Provide the (x, y) coordinate of the cell's center where the given text is located.  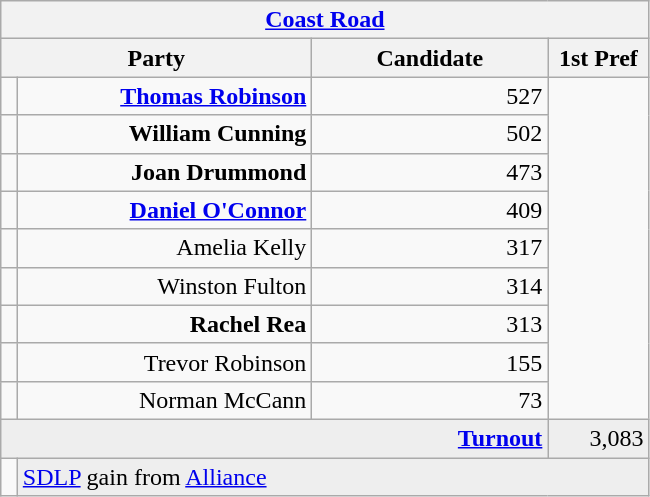
73 (430, 400)
527 (430, 96)
Candidate (430, 58)
Rachel Rea (164, 324)
Amelia Kelly (164, 248)
409 (430, 210)
3,083 (598, 438)
Norman McCann (164, 400)
Trevor Robinson (164, 362)
Daniel O'Connor (164, 210)
155 (430, 362)
Turnout (274, 438)
William Cunning (164, 134)
314 (430, 286)
Winston Fulton (164, 286)
Joan Drummond (164, 172)
313 (430, 324)
Party (156, 58)
Coast Road (325, 20)
Thomas Robinson (164, 96)
1st Pref (598, 58)
473 (430, 172)
SDLP gain from Alliance (333, 477)
502 (430, 134)
317 (430, 248)
